Find where the given text appears and provide that cell's center as [x, y] coordinate. 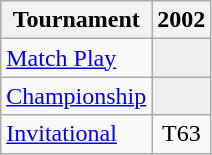
Match Play [76, 58]
T63 [182, 134]
Invitational [76, 134]
Championship [76, 96]
Tournament [76, 20]
2002 [182, 20]
